For the text-containing cell, return its midpoint in [X, Y] coordinate format. 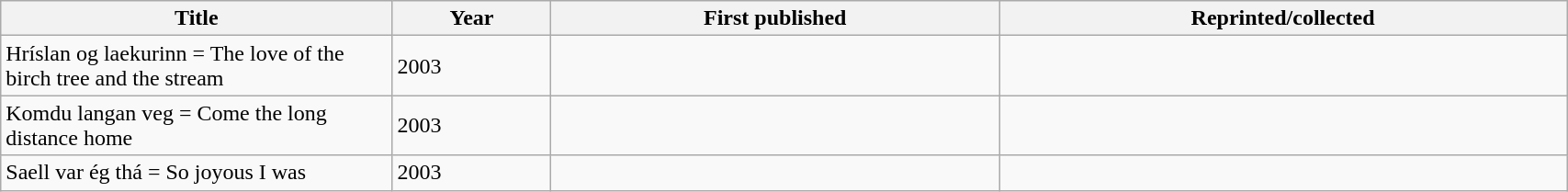
Reprinted/collected [1283, 18]
Year [472, 18]
Saell var ég thá = So joyous I was [197, 173]
Hríslan og laekurinn = The love of the birch tree and the stream [197, 66]
Komdu langan veg = Come the long distance home [197, 125]
Title [197, 18]
First published [775, 18]
